Pinpoint the cell where the given text exists, returning its [X, Y] midpoint coordinate. 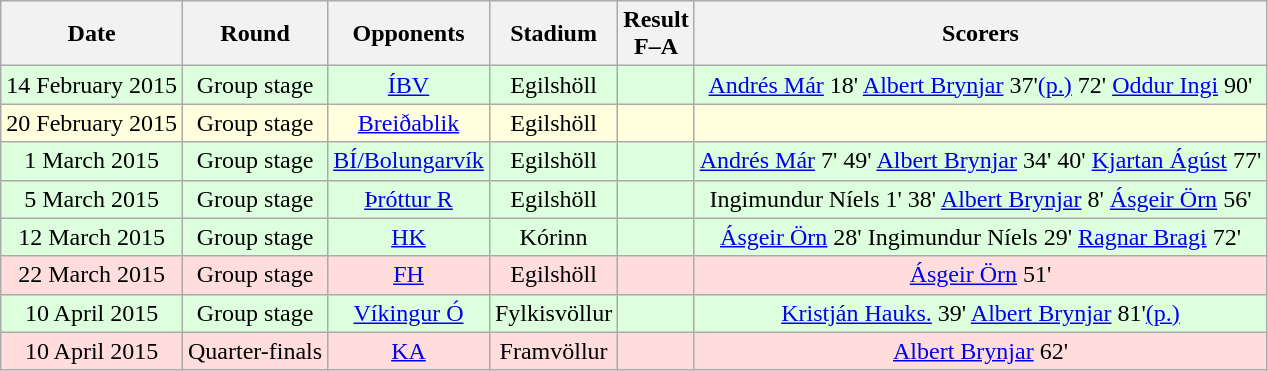
Kórinn [553, 237]
22 March 2015 [92, 275]
Kristján Hauks. 39' Albert Brynjar 81'(p.) [980, 313]
Þróttur R [409, 199]
ÍBV [409, 85]
BÍ/Bolungarvík [409, 161]
Albert Brynjar 62' [980, 351]
Framvöllur [553, 351]
Ásgeir Örn 51' [980, 275]
Andrés Már 18' Albert Brynjar 37'(p.) 72' Oddur Ingi 90' [980, 85]
Víkingur Ó [409, 313]
Opponents [409, 34]
12 March 2015 [92, 237]
FH [409, 275]
Breiðablik [409, 123]
HK [409, 237]
Fylkisvöllur [553, 313]
20 February 2015 [92, 123]
ResultF–A [656, 34]
Stadium [553, 34]
Round [254, 34]
Quarter-finals [254, 351]
14 February 2015 [92, 85]
5 March 2015 [92, 199]
Date [92, 34]
Ingimundur Níels 1' 38' Albert Brynjar 8' Ásgeir Örn 56' [980, 199]
1 March 2015 [92, 161]
Ásgeir Örn 28' Ingimundur Níels 29' Ragnar Bragi 72' [980, 237]
Scorers [980, 34]
KA [409, 351]
Andrés Már 7' 49' Albert Brynjar 34' 40' Kjartan Ágúst 77' [980, 161]
